Return [x, y] of the center of cell containing provided text 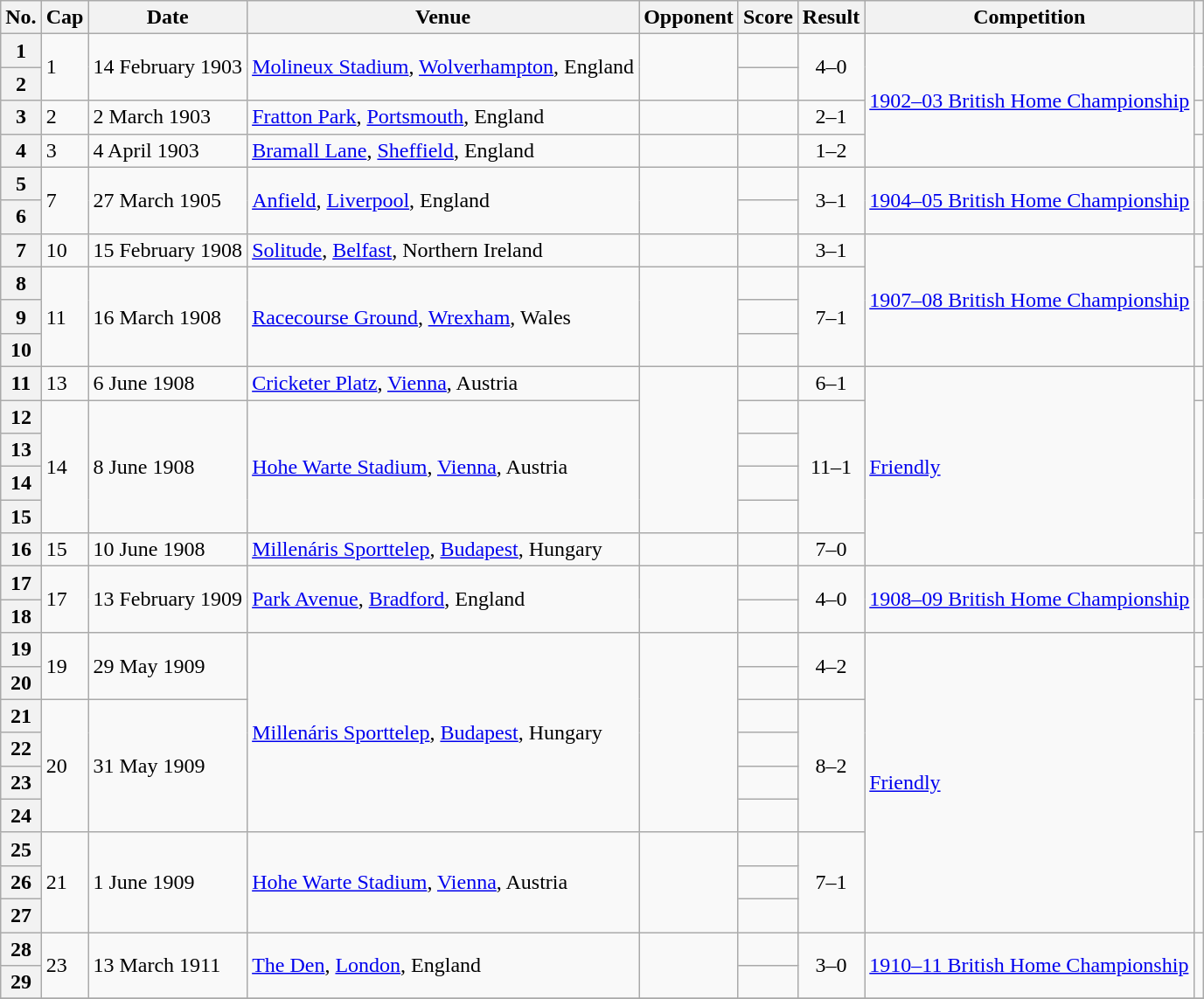
Venue [443, 17]
5 [21, 184]
18 [21, 616]
8 [21, 283]
8–2 [831, 766]
8 June 1908 [168, 467]
16 March 1908 [168, 316]
Score [768, 17]
Solitude, Belfast, Northern Ireland [443, 250]
Molineux Stadium, Wolverhampton, England [443, 67]
Cap [65, 17]
Bramall Lane, Sheffield, England [443, 150]
2 March 1903 [168, 117]
1908–09 British Home Championship [1030, 600]
6–1 [831, 383]
The Den, London, England [443, 965]
29 [21, 982]
Park Avenue, Bradford, England [443, 600]
6 June 1908 [168, 383]
22 [21, 749]
27 [21, 915]
4 [21, 150]
10 June 1908 [168, 550]
14 February 1903 [168, 67]
Anfield, Liverpool, England [443, 200]
1–2 [831, 150]
7–0 [831, 550]
4 April 1903 [168, 150]
9 [21, 316]
1907–08 British Home Championship [1030, 300]
27 March 1905 [168, 200]
2–1 [831, 117]
1910–11 British Home Championship [1030, 965]
12 [21, 417]
Opponent [689, 17]
28 [21, 948]
4–2 [831, 666]
Competition [1030, 17]
6 [21, 217]
Cricketer Platz, Vienna, Austria [443, 383]
Date [168, 17]
11–1 [831, 467]
24 [21, 815]
1 June 1909 [168, 882]
Fratton Park, Portsmouth, England [443, 117]
25 [21, 849]
Result [831, 17]
15 February 1908 [168, 250]
3–0 [831, 965]
16 [21, 550]
31 May 1909 [168, 766]
Racecourse Ground, Wrexham, Wales [443, 316]
13 February 1909 [168, 600]
26 [21, 882]
13 March 1911 [168, 965]
1902–03 British Home Championship [1030, 101]
1904–05 British Home Championship [1030, 200]
29 May 1909 [168, 666]
No. [21, 17]
